Extract the (x, y) coordinate from the center of the cell holding the provided text.  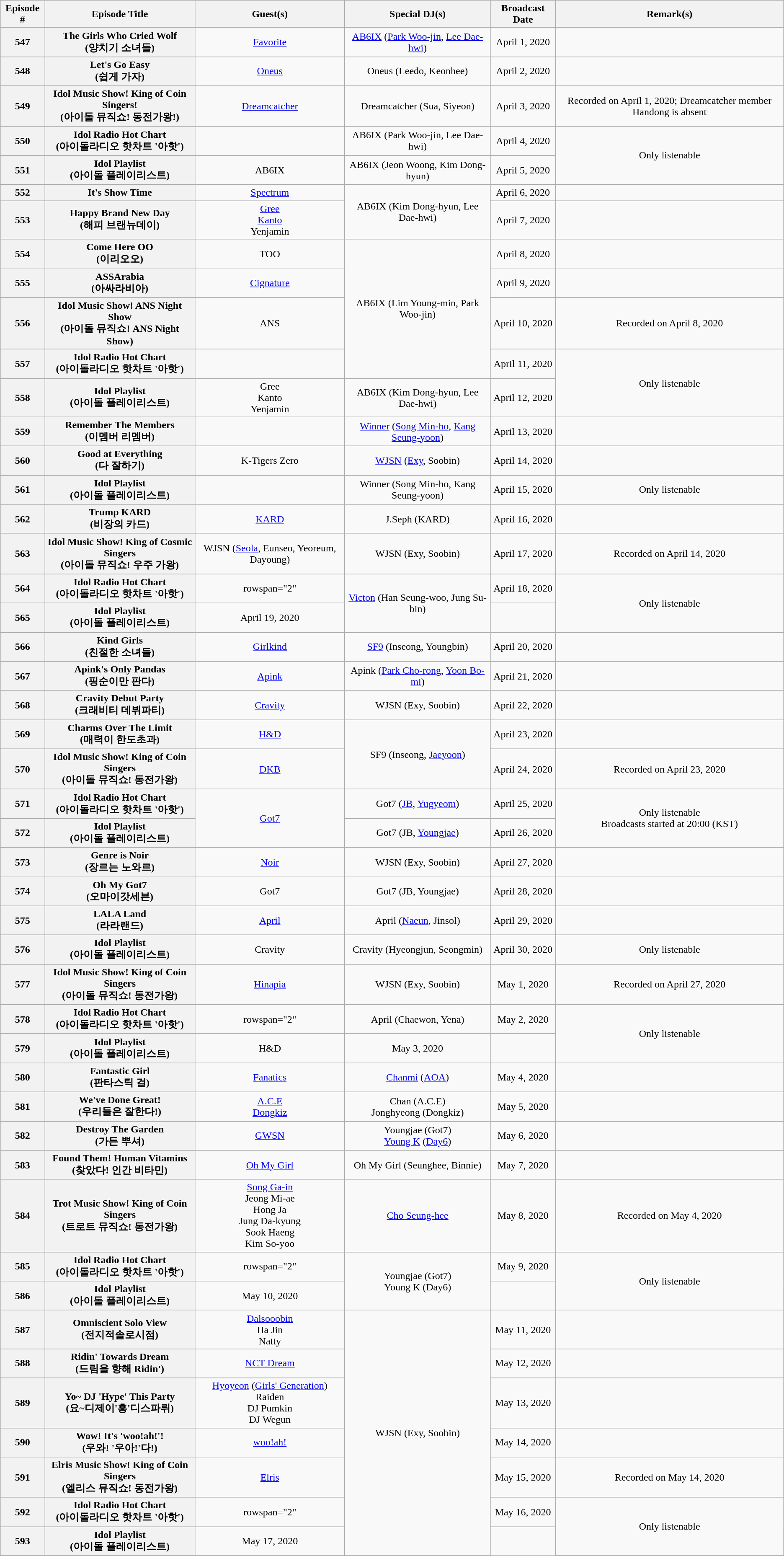
The Girls Who Cried Wolf(양치기 소녀들) (120, 42)
It's Show Time (120, 193)
KARD (270, 519)
AB6IX (Jeon Woong, Kim Dong-hyun) (418, 170)
April (Chaewon, Yena) (418, 1019)
April 25, 2020 (523, 804)
556 (23, 323)
ANS (270, 323)
April 20, 2020 (523, 647)
Cignature (270, 283)
576 (23, 950)
AB6IX (Lim Young-min, Park Woo-jin) (418, 309)
Hyoyeon (Girls' Generation)RaidenDJ PumkinDJ Wegun (270, 1403)
April 12, 2020 (523, 398)
Oh My Got7(오마이갓세븐) (120, 891)
May 7, 2020 (523, 1165)
April 29, 2020 (523, 920)
April 8, 2020 (523, 254)
April 16, 2020 (523, 519)
Apink (270, 676)
Song Ga-inJeong Mi-aeHong JaJung Da-kyungSook HaengKim So-yoo (270, 1216)
Chan (A.C.E)Jonghyeong (Dongkiz) (418, 1106)
May 14, 2020 (523, 1442)
554 (23, 254)
May 16, 2020 (523, 1512)
April 7, 2020 (523, 220)
April (Naeun, Jinsol) (418, 920)
551 (23, 170)
LALA Land(라라랜드) (120, 920)
April 6, 2020 (523, 193)
Only listenableBroadcasts started at 20:00 (KST) (669, 819)
May 13, 2020 (523, 1403)
SF9 (Inseong, Youngbin) (418, 647)
573 (23, 862)
Recorded on April 27, 2020 (669, 985)
May 5, 2020 (523, 1106)
Idol Music Show! ANS Night Show(아이돌 뮤직쇼! ANS Night Show) (120, 323)
571 (23, 804)
552 (23, 193)
Recorded on May 4, 2020 (669, 1216)
April 27, 2020 (523, 862)
593 (23, 1541)
564 (23, 589)
April 10, 2020 (523, 323)
586 (23, 1296)
May 2, 2020 (523, 1019)
559 (23, 432)
587 (23, 1329)
Fantastic Girl(판타스틱 걸) (120, 1078)
Hinapia (270, 985)
Idol Music Show! King of Cosmic Singers(아이돌 뮤직쇼! 우주 가왕) (120, 554)
Cravity (Hyeongjun, Seongmin) (418, 950)
May 17, 2020 (270, 1541)
April (270, 920)
Recorded on April 14, 2020 (669, 554)
560 (23, 461)
May 3, 2020 (418, 1048)
Yo~ DJ 'Hype' This Party(요~디제이'흥'디스파뤼) (120, 1403)
Recorded on April 23, 2020 (669, 769)
570 (23, 769)
585 (23, 1267)
May 9, 2020 (523, 1267)
569 (23, 734)
Victon (Han Seung-woo, Jung Su-bin) (418, 603)
577 (23, 985)
A.C.EDongkiz (270, 1106)
Fanatics (270, 1078)
April 22, 2020 (523, 705)
Dreamcatcher (270, 106)
Chanmi (AOA) (418, 1078)
May 6, 2020 (523, 1136)
Noir (270, 862)
GWSN (270, 1136)
Oneus (270, 71)
J.Seph (KARD) (418, 519)
Special DJ(s) (418, 14)
Episode Title (120, 14)
584 (23, 1216)
Apink (Park Cho-rong, Yoon Bo-mi) (418, 676)
Omniscient Solo View(전지적솔로시점) (120, 1329)
April 11, 2020 (523, 364)
TOO (270, 254)
Idol Music Show! King of Coin Singers!(아이돌 뮤직쇼! 동전가왕!) (120, 106)
557 (23, 364)
April 30, 2020 (523, 950)
April 19, 2020 (270, 618)
568 (23, 705)
April 1, 2020 (523, 42)
583 (23, 1165)
Trot Music Show! King of Coin Singers(트로트 뮤직쇼! 동전가왕) (120, 1216)
562 (23, 519)
561 (23, 490)
April 9, 2020 (523, 283)
Good at Everything(다 잘하기) (120, 461)
We've Done Great!(우리들은 잘한다!) (120, 1106)
Cravity Debut Party(크래비티 데뷔파티) (120, 705)
Happy Brand New Day(해피 브랜뉴데이) (120, 220)
Dreamcatcher (Sua, Siyeon) (418, 106)
April 3, 2020 (523, 106)
Oh My Girl (Seunghee, Binnie) (418, 1165)
Trump KARD(비장의 카드) (120, 519)
Elris (270, 1477)
Destroy The Garden(가든 뿌셔) (120, 1136)
547 (23, 42)
ASSArabia(아싸라비아) (120, 283)
Spectrum (270, 193)
567 (23, 676)
588 (23, 1363)
582 (23, 1136)
May 8, 2020 (523, 1216)
May 10, 2020 (270, 1296)
563 (23, 554)
May 15, 2020 (523, 1477)
558 (23, 398)
April 28, 2020 (523, 891)
Recorded on April 1, 2020; Dreamcatcher member Handong is absent (669, 106)
DalsooobinHa JinNatty (270, 1329)
April 24, 2020 (523, 769)
Let's Go Easy(쉽게 가자) (120, 71)
Come Here OO(이리오오) (120, 254)
April 26, 2020 (523, 833)
Guest(s) (270, 14)
SF9 (Inseong, Jaeyoon) (418, 755)
Elris Music Show! King of Coin Singers(엘리스 뮤직쇼! 동전가왕) (120, 1477)
Charms Over The Limit(매력이 한도초과) (120, 734)
April 2, 2020 (523, 71)
woo!ah! (270, 1442)
Genre is Noir(장르는 노와르) (120, 862)
Found Them! Human Vitamins(찾았다! 인간 비타민) (120, 1165)
550 (23, 141)
April 21, 2020 (523, 676)
Apink's Only Pandas(핑순이만 판다) (120, 676)
Favorite (270, 42)
Wow! It's 'woo!ah!'!(우와! '우아!'다!) (120, 1442)
565 (23, 618)
Remember The Members(이멤버 리멤버) (120, 432)
Recorded on May 14, 2020 (669, 1477)
592 (23, 1512)
May 1, 2020 (523, 985)
Remark(s) (669, 14)
Episode # (23, 14)
April 13, 2020 (523, 432)
AB6IX (270, 170)
April 15, 2020 (523, 490)
April 17, 2020 (523, 554)
549 (23, 106)
Girlkind (270, 647)
579 (23, 1048)
591 (23, 1477)
Oneus (Leedo, Keonhee) (418, 71)
April 14, 2020 (523, 461)
580 (23, 1078)
578 (23, 1019)
Broadcast Date (523, 14)
NCT Dream (270, 1363)
Cho Seung-hee (418, 1216)
553 (23, 220)
574 (23, 891)
May 12, 2020 (523, 1363)
May 4, 2020 (523, 1078)
575 (23, 920)
589 (23, 1403)
April 18, 2020 (523, 589)
WJSN (Seola, Eunseo, Yeoreum, Dayoung) (270, 554)
May 11, 2020 (523, 1329)
Recorded on April 8, 2020 (669, 323)
April 4, 2020 (523, 141)
572 (23, 833)
Oh My Girl (270, 1165)
April 5, 2020 (523, 170)
581 (23, 1106)
Got7 (JB, Yugyeom) (418, 804)
DKB (270, 769)
548 (23, 71)
555 (23, 283)
590 (23, 1442)
Ridin' Towards Dream(드림을 향해 Ridin') (120, 1363)
K-Tigers Zero (270, 461)
Kind Girls(친절한 소녀들) (120, 647)
April 23, 2020 (523, 734)
566 (23, 647)
